Provide the [X, Y] coordinate of the cell's center where the given text is located.  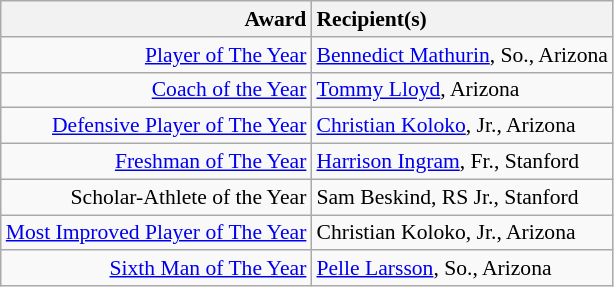
Most Improved Player of The Year [156, 233]
Award [156, 19]
Coach of the Year [156, 90]
Defensive Player of The Year [156, 126]
Harrison Ingram, Fr., Stanford [462, 162]
Player of The Year [156, 55]
Scholar-Athlete of the Year [156, 197]
Bennedict Mathurin, So., Arizona [462, 55]
Sam Beskind, RS Jr., Stanford [462, 197]
Pelle Larsson, So., Arizona [462, 269]
Sixth Man of The Year [156, 269]
Tommy Lloyd, Arizona [462, 90]
Freshman of The Year [156, 162]
Recipient(s) [462, 19]
